For the text-containing cell, return its midpoint in [X, Y] coordinate format. 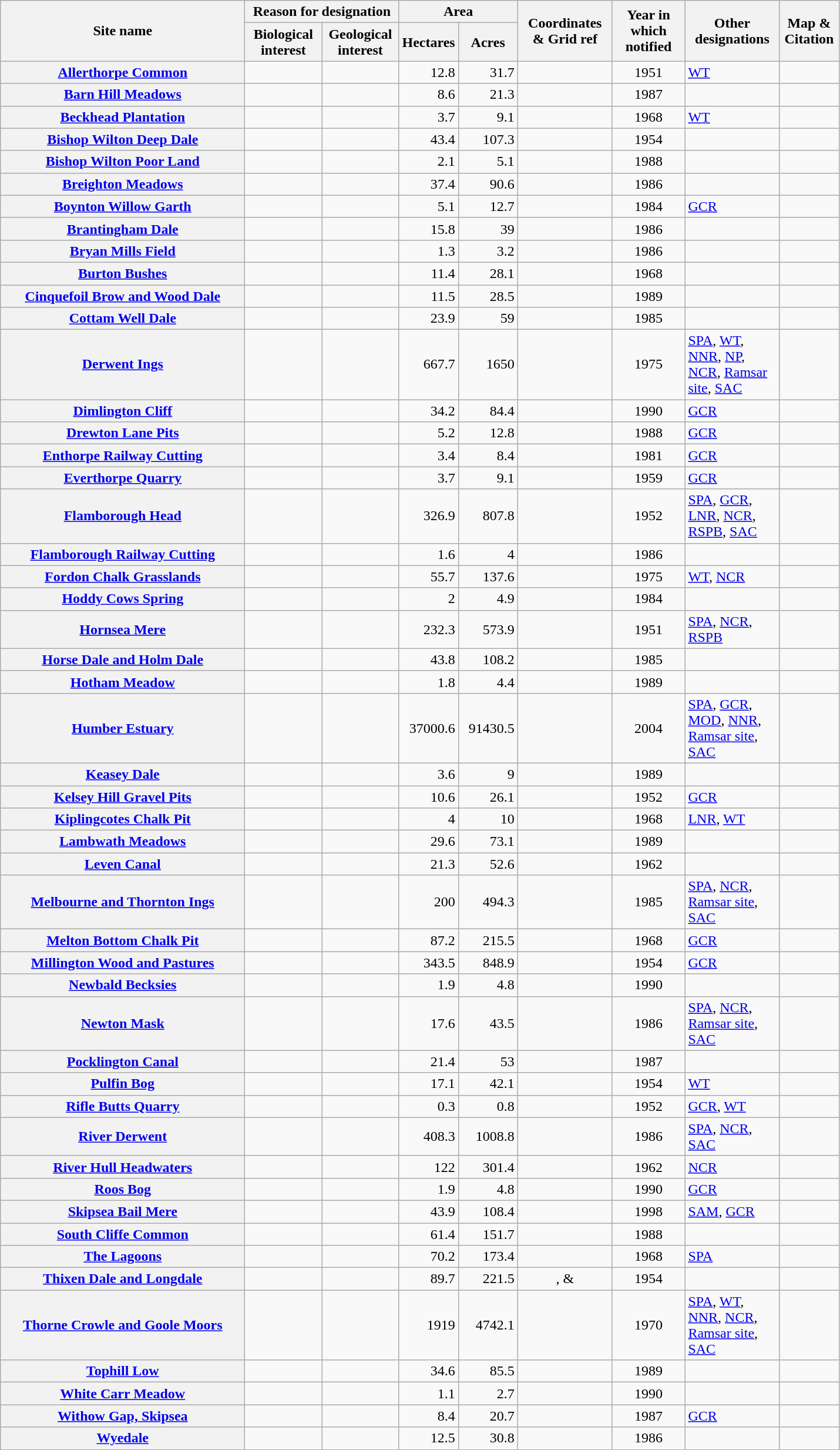
Derwent Ings [123, 364]
NCR [732, 1167]
Everthorpe Quarry [123, 478]
89.7 [429, 1279]
Bishop Wilton Poor Land [123, 162]
SPA [732, 1257]
Pocklington Canal [123, 1061]
Site name [123, 31]
9 [488, 774]
Kiplingcotes Chalk Pit [123, 819]
SPA, WT, NNR, NCR, Ramsar site, SAC [732, 1325]
90.6 [488, 184]
Newbald Becksies [123, 985]
River Hull Headwaters [123, 1167]
20.7 [488, 1416]
3.2 [488, 251]
, & [565, 1279]
343.5 [429, 963]
Newton Mask [123, 1023]
12.5 [429, 1438]
21.4 [429, 1061]
108.2 [488, 659]
1.3 [429, 251]
Dimlington Cliff [123, 411]
The Lagoons [123, 1257]
173.4 [488, 1257]
37.4 [429, 184]
2004 [649, 728]
Year in which notified [649, 31]
Melton Bottom Chalk Pit [123, 940]
11.5 [429, 296]
White Carr Meadow [123, 1394]
1.6 [429, 554]
2.1 [429, 162]
Pulfin Bog [123, 1084]
326.9 [429, 516]
8.6 [429, 95]
Fordon Chalk Grasslands [123, 577]
31.7 [488, 72]
221.5 [488, 1279]
Hectares [429, 42]
37000.6 [429, 728]
Withow Gap, Skipsea [123, 1416]
0.3 [429, 1106]
39 [488, 229]
SPA, GCR, LNR, NCR, RSPB, SAC [732, 516]
15.8 [429, 229]
17.6 [429, 1023]
1959 [649, 478]
1970 [649, 1325]
28.5 [488, 296]
Breighton Meadows [123, 184]
17.1 [429, 1084]
408.3 [429, 1137]
Hotham Meadow [123, 682]
84.4 [488, 411]
Skipsea Bail Mere [123, 1211]
1.1 [429, 1394]
5.2 [429, 433]
SPA, NCR, SAC [732, 1137]
30.8 [488, 1438]
70.2 [429, 1257]
South Cliffe Common [123, 1234]
Lambwath Meadows [123, 842]
52.6 [488, 864]
1919 [429, 1325]
0.8 [488, 1106]
Roos Bog [123, 1189]
200 [429, 902]
122 [429, 1167]
42.1 [488, 1084]
Drewton Lane Pits [123, 433]
34.6 [429, 1371]
61.4 [429, 1234]
Thorne Crowle and Goole Moors [123, 1325]
137.6 [488, 577]
3.4 [429, 456]
91430.5 [488, 728]
26.1 [488, 796]
87.2 [429, 940]
10 [488, 819]
1998 [649, 1211]
Boynton Willow Garth [123, 206]
GCR, WT [732, 1106]
SPA, NCR, RSPB [732, 629]
Burton Bushes [123, 273]
Allerthorpe Common [123, 72]
WT, NCR [732, 577]
1981 [649, 456]
LNR, WT [732, 819]
73.1 [488, 842]
43.4 [429, 139]
River Derwent [123, 1137]
Flamborough Head [123, 516]
215.5 [488, 940]
Leven Canal [123, 864]
Wyedale [123, 1438]
43.9 [429, 1211]
SAM, GCR [732, 1211]
43.5 [488, 1023]
10.6 [429, 796]
Flamborough Railway Cutting [123, 554]
Bishop Wilton Deep Dale [123, 139]
Rifle Butts Quarry [123, 1106]
Biological interest [283, 42]
29.6 [429, 842]
Cinquefoil Brow and Wood Dale [123, 296]
Enthorpe Railway Cutting [123, 456]
Hornsea Mere [123, 629]
848.9 [488, 963]
Geological interest [361, 42]
Hoddy Cows Spring [123, 599]
SPA, WT, NNR, NP, NCR, Ramsar site, SAC [732, 364]
Bryan Mills Field [123, 251]
28.1 [488, 273]
Area [458, 12]
Barn Hill Meadows [123, 95]
Horse Dale and Holm Dale [123, 659]
1008.8 [488, 1137]
301.4 [488, 1167]
Beckhead Plantation [123, 117]
Thixen Dale and Longdale [123, 1279]
Tophill Low [123, 1371]
43.8 [429, 659]
4742.1 [488, 1325]
23.9 [429, 319]
12.7 [488, 206]
Keasey Dale [123, 774]
Kelsey Hill Gravel Pits [123, 796]
3.6 [429, 774]
Brantingham Dale [123, 229]
2 [429, 599]
55.7 [429, 577]
SPA, GCR, MOD, NNR, Ramsar site, SAC [732, 728]
59 [488, 319]
Acres [488, 42]
Other designations [732, 31]
2.7 [488, 1394]
107.3 [488, 139]
85.5 [488, 1371]
53 [488, 1061]
Coordinates & Grid ref [565, 31]
151.7 [488, 1234]
108.4 [488, 1211]
34.2 [429, 411]
1650 [488, 364]
494.3 [488, 902]
Reason for designation [322, 12]
4.9 [488, 599]
Humber Estuary [123, 728]
807.8 [488, 516]
1.8 [429, 682]
Millington Wood and Pastures [123, 963]
573.9 [488, 629]
Map & Citation [809, 31]
4.4 [488, 682]
Cottam Well Dale [123, 319]
Melbourne and Thornton Ings [123, 902]
11.4 [429, 273]
667.7 [429, 364]
232.3 [429, 629]
